Output the (X, Y) coordinate of the center of the cell containing the given text.  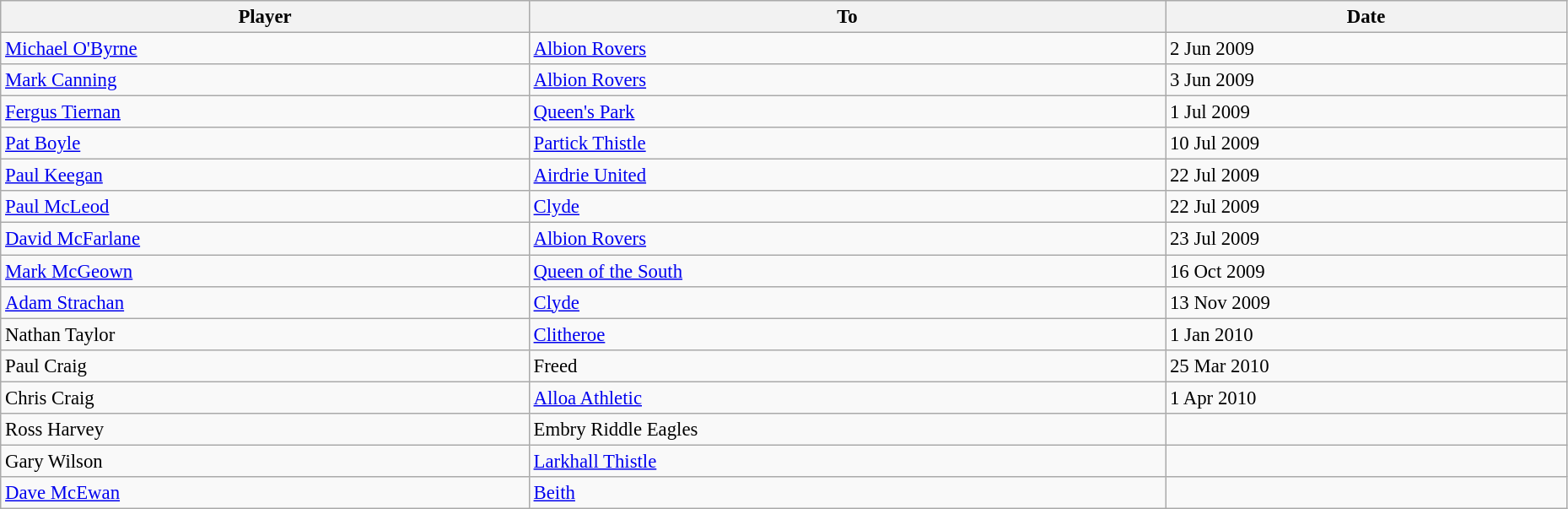
Partick Thistle (847, 143)
Embry Riddle Eagles (847, 430)
3 Jun 2009 (1366, 80)
Larkhall Thistle (847, 461)
Nathan Taylor (265, 334)
1 Jan 2010 (1366, 334)
Mark McGeown (265, 271)
David McFarlane (265, 239)
Michael O'Byrne (265, 49)
Clitheroe (847, 334)
1 Apr 2010 (1366, 398)
Freed (847, 366)
23 Jul 2009 (1366, 239)
Queen of the South (847, 271)
Paul Craig (265, 366)
Dave McEwan (265, 493)
Fergus Tiernan (265, 112)
Date (1366, 17)
Gary Wilson (265, 461)
10 Jul 2009 (1366, 143)
Paul Keegan (265, 176)
Chris Craig (265, 398)
1 Jul 2009 (1366, 112)
Ross Harvey (265, 430)
Player (265, 17)
Beith (847, 493)
Paul McLeod (265, 207)
Queen's Park (847, 112)
16 Oct 2009 (1366, 271)
Adam Strachan (265, 302)
25 Mar 2010 (1366, 366)
Alloa Athletic (847, 398)
13 Nov 2009 (1366, 302)
Mark Canning (265, 80)
2 Jun 2009 (1366, 49)
Airdrie United (847, 176)
Pat Boyle (265, 143)
To (847, 17)
